Determine the (x, y) coordinate at the center of the cell enclosing the given text.  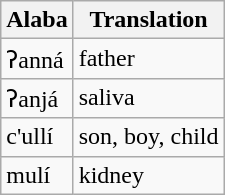
kidney (148, 175)
saliva (148, 98)
mulí (37, 175)
father (148, 59)
ʔanjá (37, 98)
Alaba (37, 20)
ʔanná (37, 59)
son, boy, child (148, 137)
c'ullí (37, 137)
Translation (148, 20)
